Find where the given text appears and provide that cell's center as (x, y) coordinate. 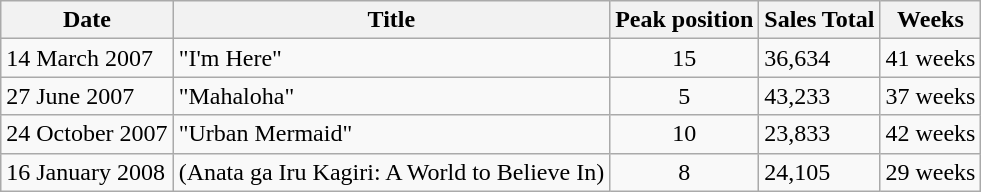
29 weeks (930, 172)
41 weeks (930, 58)
Weeks (930, 20)
43,233 (820, 96)
Peak position (684, 20)
5 (684, 96)
"Mahaloha" (392, 96)
(Anata ga Iru Kagiri: A World to Believe In) (392, 172)
15 (684, 58)
10 (684, 134)
24,105 (820, 172)
"I'm Here" (392, 58)
16 January 2008 (87, 172)
"Urban Mermaid" (392, 134)
Title (392, 20)
37 weeks (930, 96)
8 (684, 172)
36,634 (820, 58)
27 June 2007 (87, 96)
Date (87, 20)
42 weeks (930, 134)
24 October 2007 (87, 134)
23,833 (820, 134)
Sales Total (820, 20)
14 March 2007 (87, 58)
